For the text-containing cell, return its midpoint in [x, y] coordinate format. 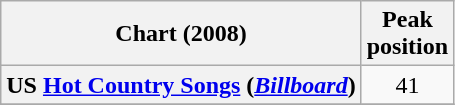
Peakposition [407, 34]
Chart (2008) [181, 34]
US Hot Country Songs (Billboard) [181, 85]
41 [407, 85]
